Extract the [x, y] coordinate from the center of the cell holding the provided text.  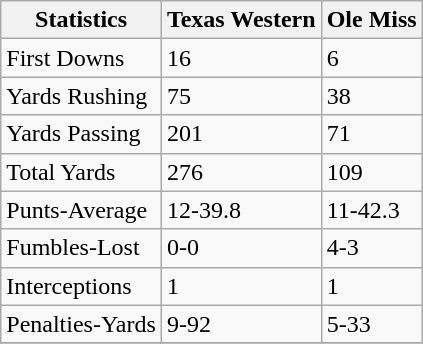
Total Yards [82, 172]
Interceptions [82, 286]
Penalties-Yards [82, 324]
5-33 [372, 324]
Ole Miss [372, 20]
109 [372, 172]
Punts-Average [82, 210]
276 [241, 172]
6 [372, 58]
201 [241, 134]
Fumbles-Lost [82, 248]
75 [241, 96]
11-42.3 [372, 210]
16 [241, 58]
38 [372, 96]
4-3 [372, 248]
12-39.8 [241, 210]
Yards Passing [82, 134]
71 [372, 134]
First Downs [82, 58]
Statistics [82, 20]
Yards Rushing [82, 96]
0-0 [241, 248]
Texas Western [241, 20]
9-92 [241, 324]
